From the cell containing the given text, extract its center point as [X, Y] coordinate. 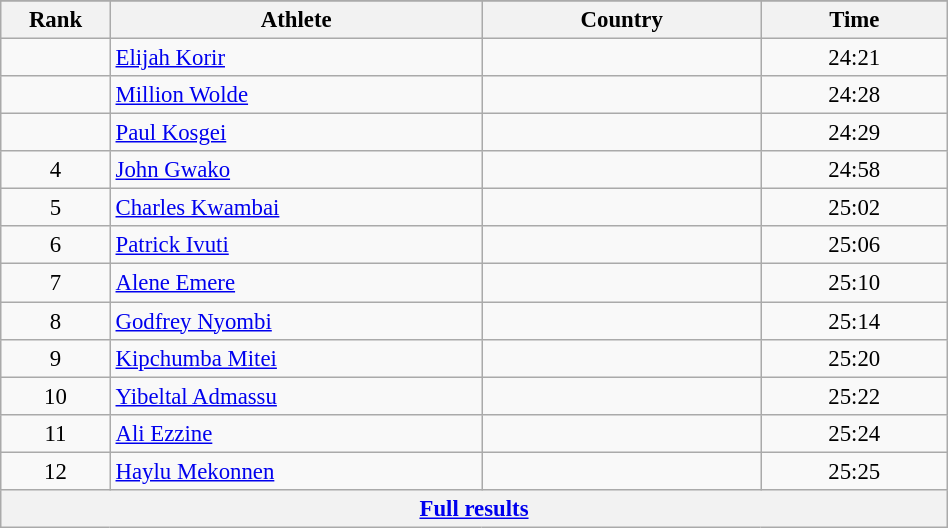
Alene Emere [296, 283]
25:24 [854, 433]
Ali Ezzine [296, 433]
24:58 [854, 170]
Godfrey Nyombi [296, 321]
Kipchumba Mitei [296, 358]
11 [56, 433]
Rank [56, 20]
9 [56, 358]
25:14 [854, 321]
Elijah Korir [296, 58]
Full results [474, 509]
25:06 [854, 245]
Paul Kosgei [296, 133]
24:29 [854, 133]
Athlete [296, 20]
Yibeltal Admassu [296, 396]
7 [56, 283]
25:22 [854, 396]
12 [56, 471]
25:10 [854, 283]
5 [56, 208]
10 [56, 396]
Haylu Mekonnen [296, 471]
8 [56, 321]
6 [56, 245]
John Gwako [296, 170]
4 [56, 170]
25:02 [854, 208]
24:21 [854, 58]
Million Wolde [296, 95]
Charles Kwambai [296, 208]
25:20 [854, 358]
24:28 [854, 95]
Patrick Ivuti [296, 245]
25:25 [854, 471]
Time [854, 20]
Country [622, 20]
